Determine the [X, Y] coordinate at the center of the cell enclosing the given text.  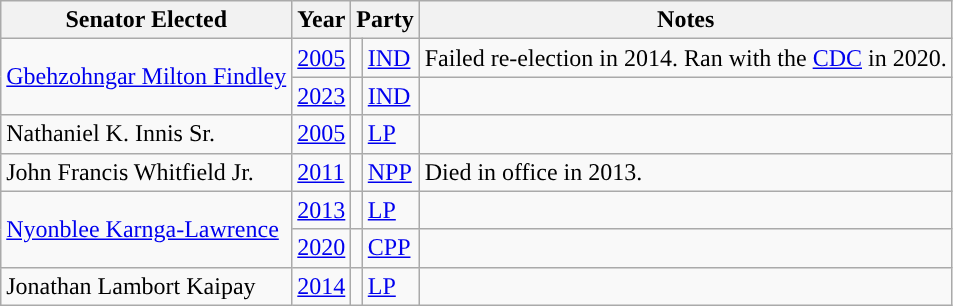
Year [322, 20]
Nyonblee Karnga-Lawrence [146, 229]
2013 [322, 210]
Died in office in 2013. [686, 172]
Nathaniel K. Innis Sr. [146, 134]
Jonathan Lambort Kaipay [146, 286]
Party [385, 20]
2014 [322, 286]
John Francis Whitfield Jr. [146, 172]
CPP [390, 248]
NPP [390, 172]
Failed re-election in 2014. Ran with the CDC in 2020. [686, 58]
Gbehzohngar Milton Findley [146, 77]
Notes [686, 20]
2011 [322, 172]
2023 [322, 96]
Senator Elected [146, 20]
2020 [322, 248]
